Output the [X, Y] coordinate of the center of the cell containing the given text.  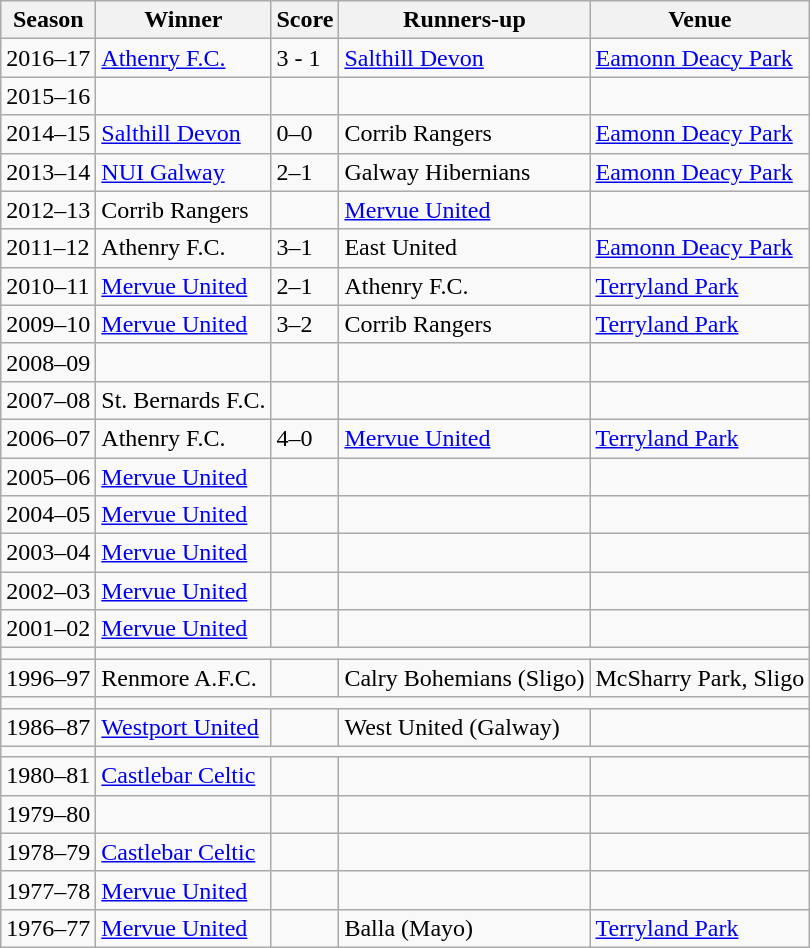
2013–14 [48, 172]
1986–87 [48, 727]
2004–05 [48, 515]
Score [305, 20]
3–2 [305, 324]
1979–80 [48, 814]
1978–79 [48, 852]
3 - 1 [305, 58]
2006–07 [48, 438]
East United [464, 248]
2011–12 [48, 248]
McSharry Park, Sligo [700, 678]
1977–78 [48, 890]
Season [48, 20]
Westport United [184, 727]
St. Bernards F.C. [184, 400]
2012–13 [48, 210]
2005–06 [48, 477]
0–0 [305, 134]
1996–97 [48, 678]
Venue [700, 20]
Galway Hibernians [464, 172]
2016–17 [48, 58]
Runners-up [464, 20]
2010–11 [48, 286]
2002–03 [48, 591]
2003–04 [48, 553]
Renmore A.F.C. [184, 678]
3–1 [305, 248]
1980–81 [48, 776]
2015–16 [48, 96]
2001–02 [48, 629]
Calry Bohemians (Sligo) [464, 678]
Winner [184, 20]
2014–15 [48, 134]
2009–10 [48, 324]
4–0 [305, 438]
NUI Galway [184, 172]
Balla (Mayo) [464, 928]
2007–08 [48, 400]
1976–77 [48, 928]
2008–09 [48, 362]
West United (Galway) [464, 727]
